From the cell containing the given text, extract its center point as [X, Y] coordinate. 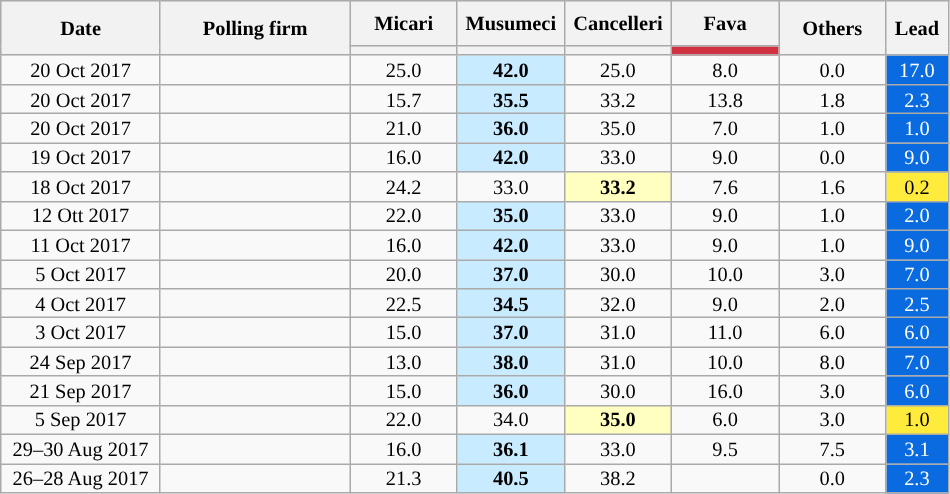
26–28 Aug 2017 [81, 478]
2.5 [917, 302]
13.8 [726, 98]
11.0 [726, 332]
Musumeci [510, 22]
24.2 [404, 186]
5 Oct 2017 [81, 274]
38.2 [618, 478]
3 Oct 2017 [81, 332]
38.0 [510, 362]
32.0 [618, 302]
Fava [726, 22]
11 Oct 2017 [81, 244]
4 Oct 2017 [81, 302]
Micari [404, 22]
15.7 [404, 98]
35.5 [510, 98]
1.6 [832, 186]
12 Ott 2017 [81, 216]
5 Sep 2017 [81, 420]
34.5 [510, 302]
29–30 Aug 2017 [81, 448]
22.5 [404, 302]
36.1 [510, 448]
7.6 [726, 186]
Others [832, 28]
40.5 [510, 478]
0.2 [917, 186]
Polling firm [255, 28]
20.0 [404, 274]
1.8 [832, 98]
Cancelleri [618, 22]
17.0 [917, 70]
9.5 [726, 448]
24 Sep 2017 [81, 362]
18 Oct 2017 [81, 186]
13.0 [404, 362]
7.5 [832, 448]
21 Sep 2017 [81, 390]
21.0 [404, 128]
3.1 [917, 448]
21.3 [404, 478]
Lead [917, 28]
34.0 [510, 420]
19 Oct 2017 [81, 156]
Date [81, 28]
